Locate the cell with the specified text and output its (x, y) center coordinate. 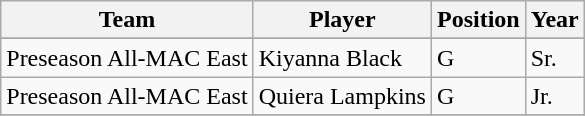
Jr. (554, 96)
Team (127, 20)
Sr. (554, 58)
Year (554, 20)
Quiera Lampkins (342, 96)
Position (478, 20)
Kiyanna Black (342, 58)
Player (342, 20)
